From the cell containing the given text, extract its center point as (X, Y) coordinate. 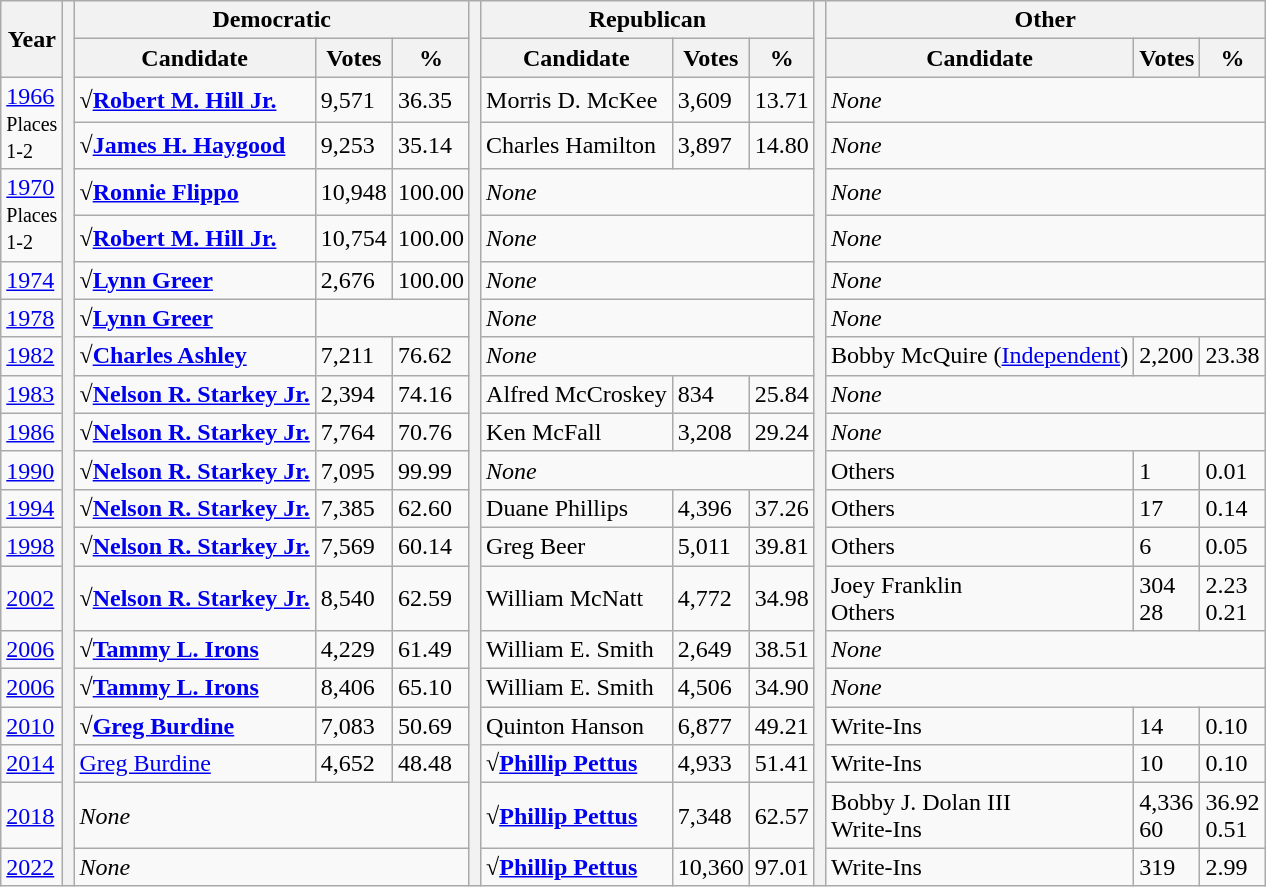
10,948 (354, 192)
Other (1045, 20)
4,33660 (1167, 816)
14 (1167, 726)
Bobby J. Dolan IIIWrite-Ins (979, 816)
7,095 (354, 470)
17 (1167, 508)
0.01 (1232, 470)
7,083 (354, 726)
48.48 (430, 764)
30428 (1167, 598)
1986 (32, 432)
97.01 (782, 867)
61.49 (430, 650)
1990 (32, 470)
13.71 (782, 100)
7,385 (354, 508)
√Charles Ashley (194, 356)
1 (1167, 470)
2018 (32, 816)
74.16 (430, 394)
3,208 (710, 432)
10,754 (354, 238)
51.41 (782, 764)
2010 (32, 726)
34.90 (782, 688)
4,772 (710, 598)
4,229 (354, 650)
36.920.51 (1232, 816)
70.76 (430, 432)
1966Places1-2 (32, 123)
23.38 (1232, 356)
29.24 (782, 432)
35.14 (430, 146)
2.99 (1232, 867)
10 (1167, 764)
10,360 (710, 867)
62.60 (430, 508)
4,506 (710, 688)
8,406 (354, 688)
4,933 (710, 764)
62.59 (430, 598)
1998 (32, 546)
2,649 (710, 650)
65.10 (430, 688)
2,200 (1167, 356)
38.51 (782, 650)
1994 (32, 508)
√Ronnie Flippo (194, 192)
2002 (32, 598)
7,211 (354, 356)
99.99 (430, 470)
25.84 (782, 394)
7,764 (354, 432)
Quinton Hanson (577, 726)
Ken McFall (577, 432)
14.80 (782, 146)
Duane Phillips (577, 508)
1983 (32, 394)
39.81 (782, 546)
2,394 (354, 394)
834 (710, 394)
3,609 (710, 100)
2,676 (354, 280)
2.230.21 (1232, 598)
62.57 (782, 816)
Year (32, 39)
9,571 (354, 100)
9,253 (354, 146)
7,348 (710, 816)
7,569 (354, 546)
3,897 (710, 146)
6,877 (710, 726)
2014 (32, 764)
4,652 (354, 764)
Morris D. McKee (577, 100)
6 (1167, 546)
Greg Beer (577, 546)
76.62 (430, 356)
Joey FranklinOthers (979, 598)
William McNatt (577, 598)
34.98 (782, 598)
Republican (648, 20)
8,540 (354, 598)
1982 (32, 356)
50.69 (430, 726)
1970Places1-2 (32, 215)
Democratic (272, 20)
60.14 (430, 546)
Alfred McCroskey (577, 394)
√James H. Haygood (194, 146)
49.21 (782, 726)
37.26 (782, 508)
1978 (32, 318)
√Greg Burdine (194, 726)
2022 (32, 867)
0.14 (1232, 508)
Greg Burdine (194, 764)
5,011 (710, 546)
Bobby McQuire (Independent) (979, 356)
319 (1167, 867)
1974 (32, 280)
36.35 (430, 100)
0.05 (1232, 546)
Charles Hamilton (577, 146)
4,396 (710, 508)
